Detect which cell encompasses the target text, then output its [x, y] center coordinate. 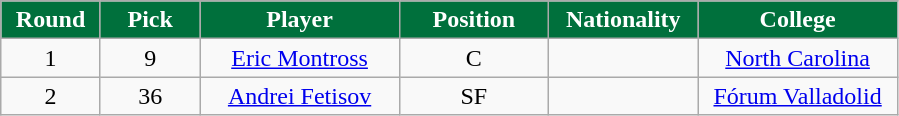
Pick [150, 20]
36 [150, 96]
SF [474, 96]
Player [300, 20]
1 [51, 58]
C [474, 58]
College [798, 20]
9 [150, 58]
Nationality [624, 20]
Eric Montross [300, 58]
Round [51, 20]
North Carolina [798, 58]
Position [474, 20]
Andrei Fetisov [300, 96]
Fórum Valladolid [798, 96]
2 [51, 96]
